Locate the cell with the specified text and output its (x, y) center coordinate. 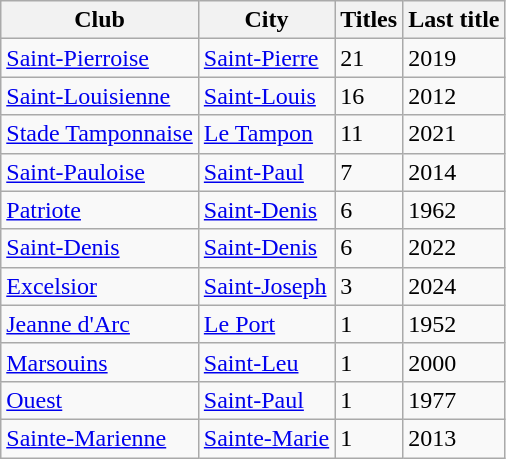
21 (369, 58)
Ouest (100, 400)
2019 (454, 58)
Patriote (100, 210)
Saint-Pauloise (100, 172)
11 (369, 134)
Saint-Louisienne (100, 96)
Stade Tamponnaise (100, 134)
Le Tampon (266, 134)
Marsouins (100, 362)
1952 (454, 324)
2021 (454, 134)
Sainte-Marie (266, 438)
Last title (454, 20)
Saint-Louis (266, 96)
Jeanne d'Arc (100, 324)
Saint-Leu (266, 362)
Sainte-Marienne (100, 438)
Club (100, 20)
Saint-Joseph (266, 286)
Le Port (266, 324)
2013 (454, 438)
16 (369, 96)
2024 (454, 286)
Saint-Pierre (266, 58)
2000 (454, 362)
2012 (454, 96)
Excelsior (100, 286)
Saint-Pierroise (100, 58)
2014 (454, 172)
City (266, 20)
1962 (454, 210)
3 (369, 286)
2022 (454, 248)
Titles (369, 20)
7 (369, 172)
1977 (454, 400)
